Return (x, y) of the center of cell containing provided text 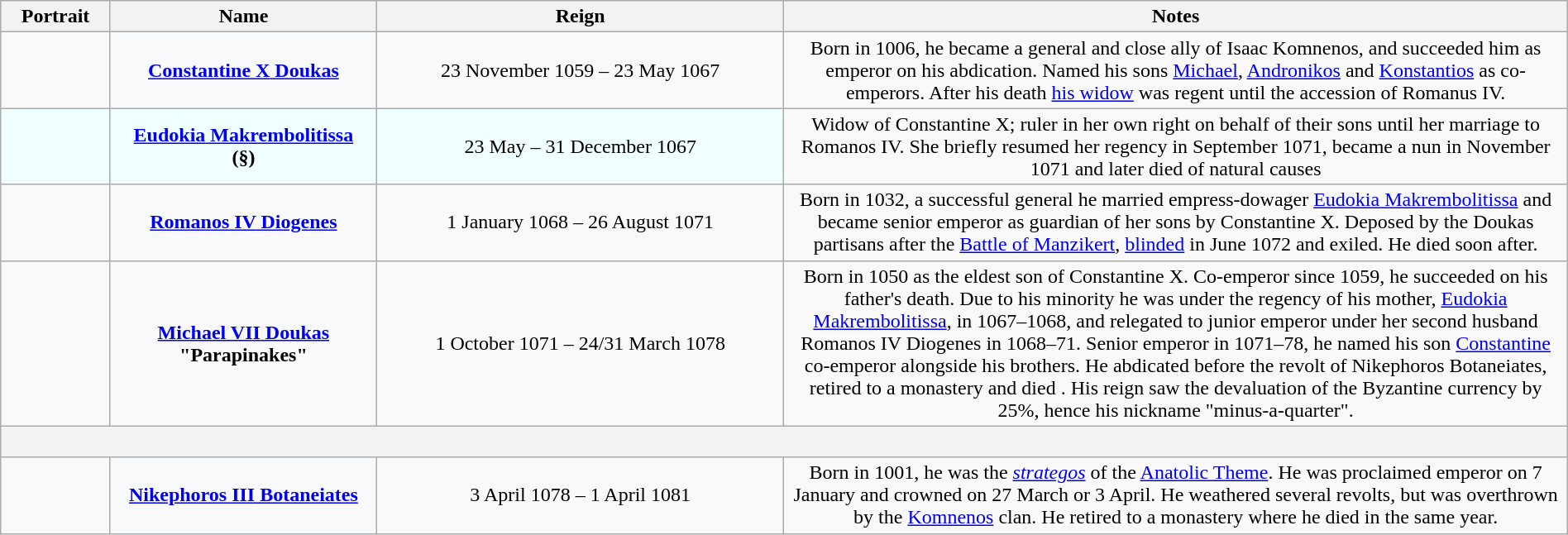
Name (243, 17)
1 January 1068 – 26 August 1071 (581, 222)
Michael VII Doukas "Parapinakes" (243, 343)
23 November 1059 – 23 May 1067 (581, 70)
Portrait (56, 17)
23 May – 31 December 1067 (581, 146)
1 October 1071 – 24/31 March 1078 (581, 343)
Reign (581, 17)
Constantine X Doukas (243, 70)
Romanos IV Diogenes (243, 222)
3 April 1078 – 1 April 1081 (581, 495)
Notes (1176, 17)
Nikephoros III Botaneiates (243, 495)
Eudokia Makrembolitissa (§) (243, 146)
